Identify which cell holds the provided text, then report its (X, Y) central coordinate. 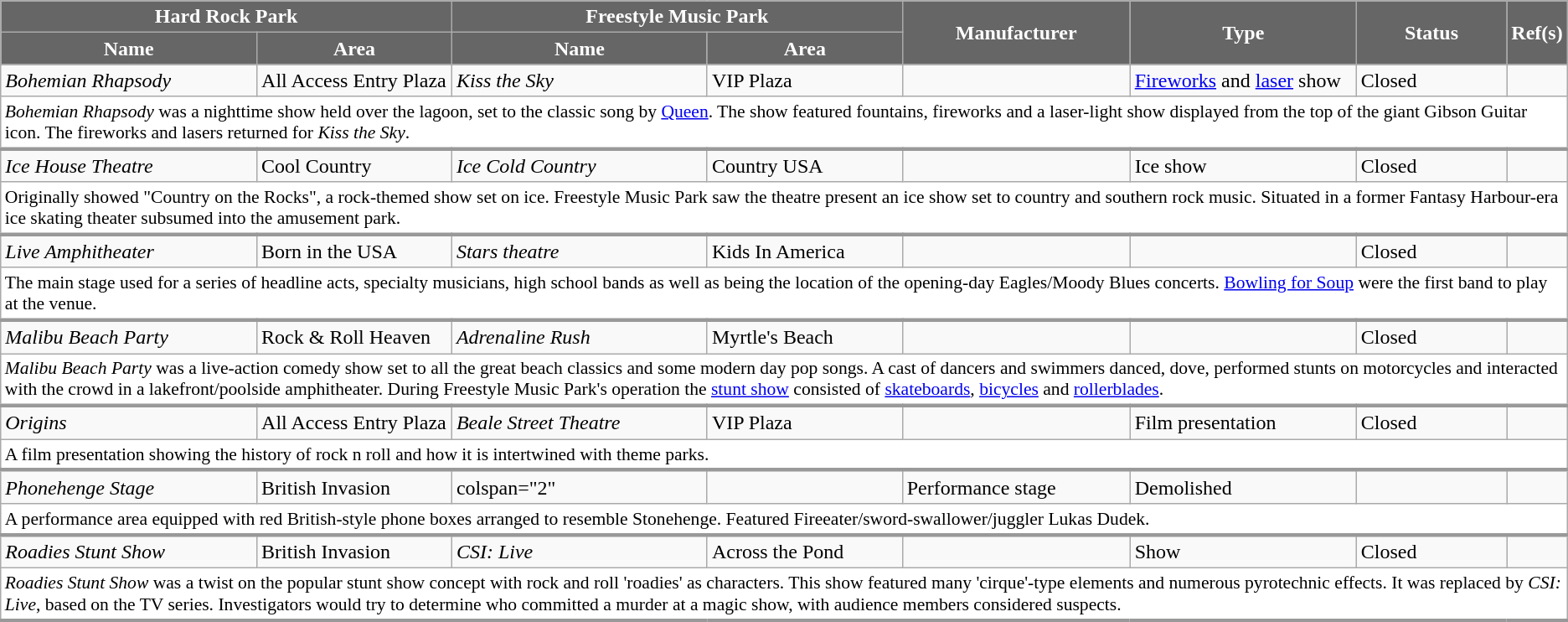
Ice show (1243, 166)
Rock & Roll Heaven (355, 337)
Phonehenge Stage (129, 487)
Across the Pond (804, 552)
Type (1243, 33)
Malibu Beach Party (129, 337)
Demolished (1243, 487)
A film presentation showing the history of rock n roll and how it is intertwined with theme parks. (784, 454)
Status (1431, 33)
Origins (129, 422)
CSI: Live (580, 552)
Born in the USA (355, 251)
Country USA (804, 166)
Stars theatre (580, 251)
Live Amphitheater (129, 251)
Beale Street Theatre (580, 422)
Manufacturer (1016, 33)
Adrenaline Rush (580, 337)
Kiss the Sky (580, 80)
Show (1243, 552)
Performance stage (1016, 487)
Bohemian Rhapsody (129, 80)
Myrtle's Beach (804, 337)
Ice House Theatre (129, 166)
Hard Rock Park (226, 17)
Film presentation (1243, 422)
Roadies Stunt Show (129, 552)
Cool Country (355, 166)
Kids In America (804, 251)
Fireworks and laser show (1243, 80)
Ref(s) (1537, 33)
Ice Cold Country (580, 166)
colspan="2" (580, 487)
Freestyle Music Park (677, 17)
